From the cell containing the given text, extract its center point as [X, Y] coordinate. 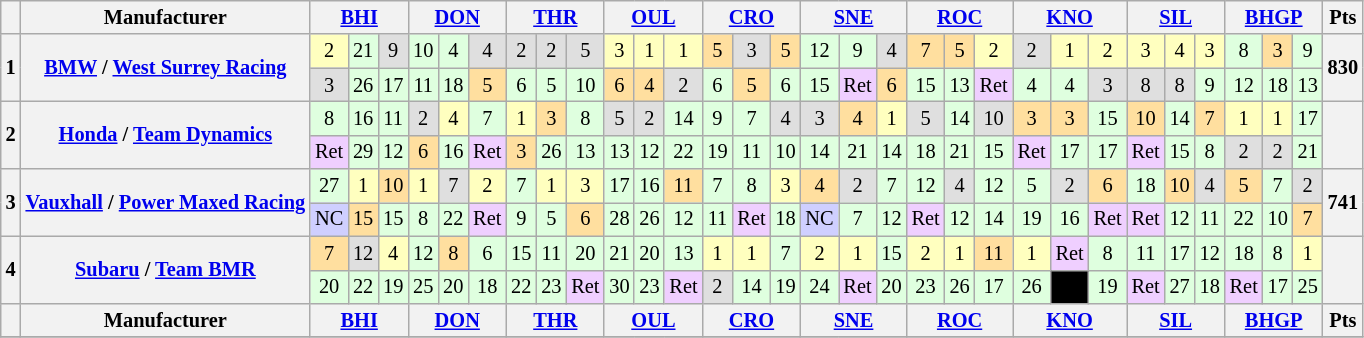
Vauxhall / Power Maxed Racing [166, 202]
741 [1343, 202]
29 [363, 152]
830 [1343, 68]
24 [820, 287]
30 [619, 287]
Honda / Team Dynamics [166, 134]
28 [619, 219]
Subaru / Team BMR [166, 270]
BMW / West Surrey Racing [166, 68]
